Capture the cell that displays the provided text and extract its [x, y] central coordinate. 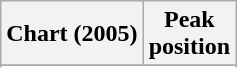
Chart (2005) [72, 34]
Peakposition [189, 34]
